Find where the given text appears and provide that cell's center as (x, y) coordinate. 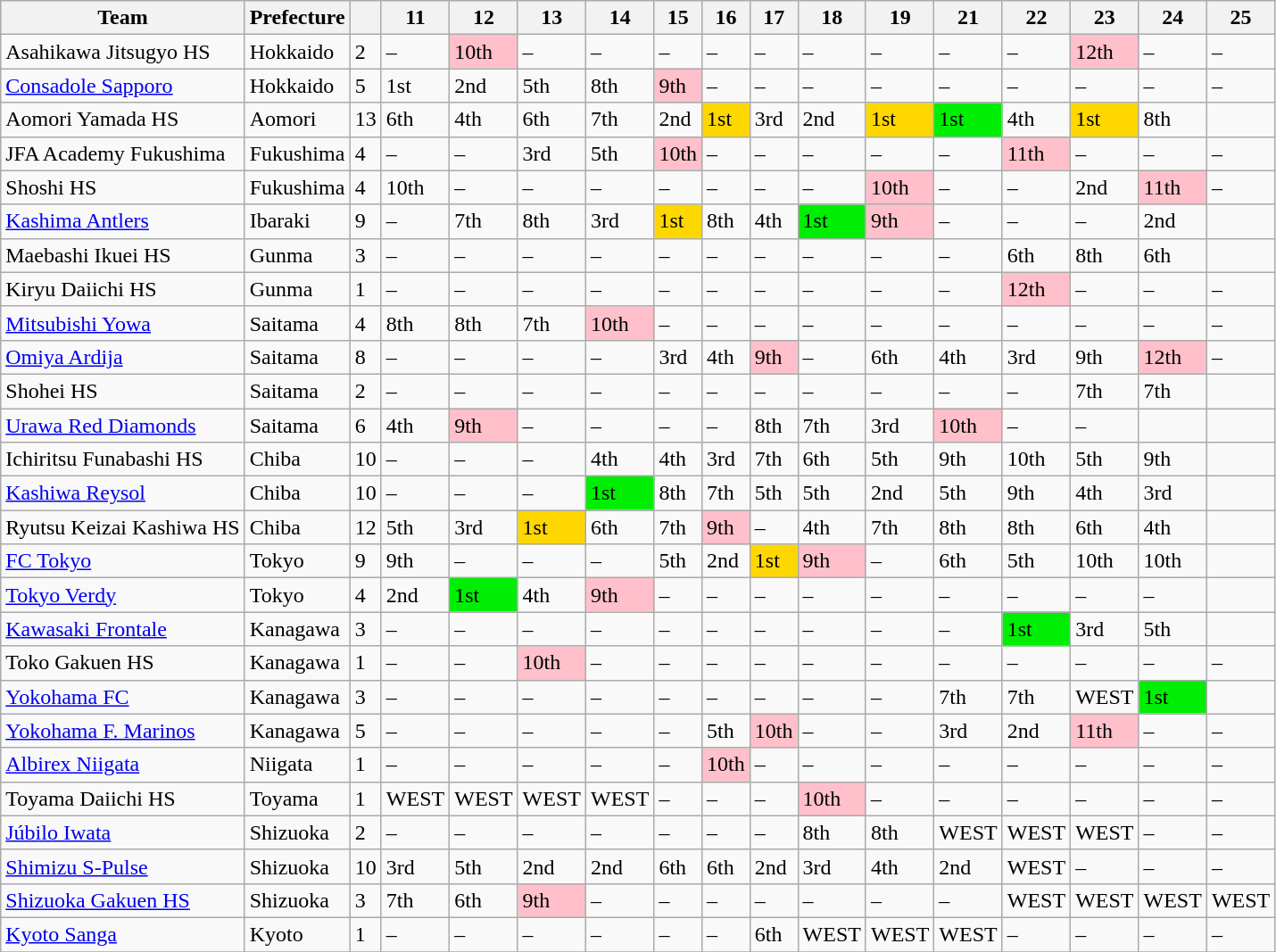
25 (1240, 18)
16 (726, 18)
Shohei HS (123, 391)
Yokohama F. Marinos (123, 731)
17 (774, 18)
Shizuoka Gakuen HS (123, 900)
Ibaraki (297, 221)
23 (1105, 18)
Asahikawa Jitsugyo HS (123, 52)
Kyoto Sanga (123, 934)
18 (832, 18)
Kawasaki Frontale (123, 629)
Mitsubishi Yowa (123, 323)
11 (415, 18)
Ichiritsu Funabashi HS (123, 459)
Urawa Red Diamonds (123, 426)
24 (1172, 18)
Shoshi HS (123, 187)
6 (366, 426)
Kiryu Daiichi HS (123, 289)
FC Tokyo (123, 561)
Júbilo Iwata (123, 832)
Kashima Antlers (123, 221)
Shimizu S-Pulse (123, 866)
Yokohama FC (123, 697)
Kashiwa Reysol (123, 493)
Niigata (297, 765)
Prefecture (297, 18)
8 (366, 357)
Toyama (297, 799)
JFA Academy Fukushima (123, 153)
Team (123, 18)
Ryutsu Keizai Kashiwa HS (123, 527)
14 (619, 18)
Omiya Ardija (123, 357)
Aomori (297, 120)
Aomori Yamada HS (123, 120)
Toyama Daiichi HS (123, 799)
15 (678, 18)
Consadole Sapporo (123, 86)
Maebashi Ikuei HS (123, 255)
Kyoto (297, 934)
19 (899, 18)
21 (968, 18)
Tokyo Verdy (123, 595)
22 (1036, 18)
Toko Gakuen HS (123, 663)
Albirex Niigata (123, 765)
